Find where the given text appears and provide that cell's center as (X, Y) coordinate. 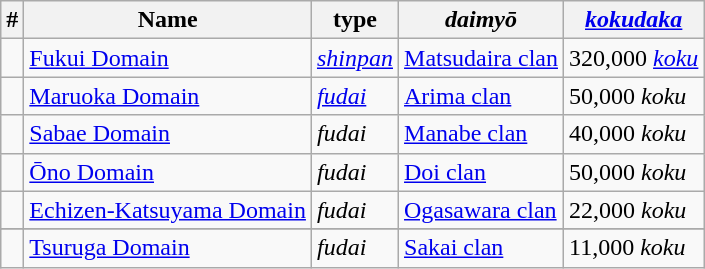
Manabe clan (482, 134)
Arima clan (482, 96)
type (354, 20)
11,000 koku (634, 248)
Sabae Domain (168, 134)
320,000 koku (634, 58)
Sakai clan (482, 248)
# (12, 20)
shinpan (354, 58)
Ogasawara clan (482, 210)
kokudaka (634, 20)
Ōno Domain (168, 172)
Tsuruga Domain (168, 248)
Doi clan (482, 172)
Maruoka Domain (168, 96)
Fukui Domain (168, 58)
Echizen-Katsuyama Domain (168, 210)
daimyō (482, 20)
22,000 koku (634, 210)
40,000 koku (634, 134)
Matsudaira clan (482, 58)
Name (168, 20)
